Determine the [x, y] coordinate at the center of the cell enclosing the given text.  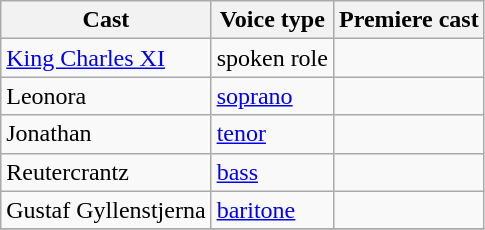
Jonathan [106, 134]
Reutercrantz [106, 172]
Cast [106, 20]
Premiere cast [408, 20]
Leonora [106, 96]
baritone [272, 210]
Voice type [272, 20]
King Charles XI [106, 58]
bass [272, 172]
tenor [272, 134]
spoken role [272, 58]
soprano [272, 96]
Gustaf Gyllenstjerna [106, 210]
